Find where the given text appears and provide that cell's center as [X, Y] coordinate. 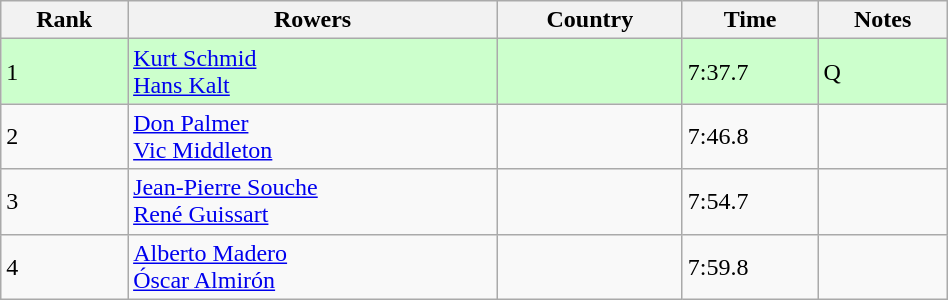
Alberto MaderoÓscar Almirón [313, 266]
7:46.8 [750, 136]
2 [64, 136]
Q [882, 72]
Jean-Pierre SoucheRené Guissart [313, 202]
1 [64, 72]
7:37.7 [750, 72]
Rank [64, 20]
Country [590, 20]
Don PalmerVic Middleton [313, 136]
Kurt SchmidHans Kalt [313, 72]
4 [64, 266]
3 [64, 202]
7:59.8 [750, 266]
Time [750, 20]
Notes [882, 20]
Rowers [313, 20]
7:54.7 [750, 202]
